Search for the cell housing the specified text and yield its [X, Y] center coordinate. 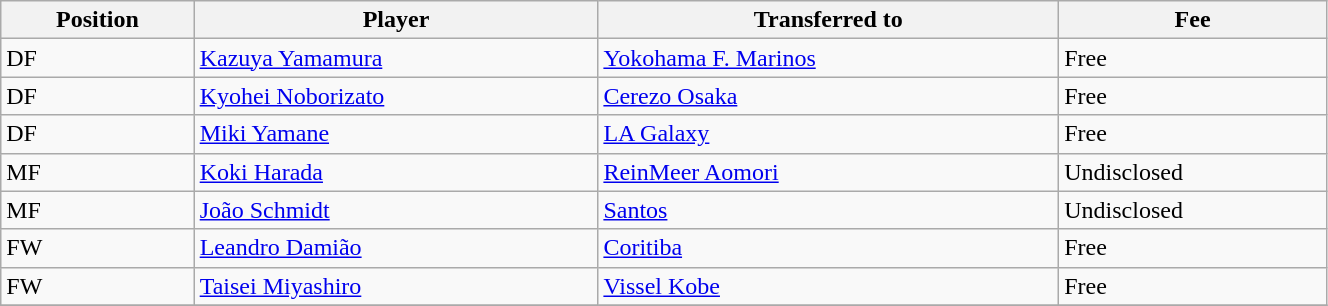
João Schmidt [396, 210]
Koki Harada [396, 172]
Cerezo Osaka [828, 96]
Miki Yamane [396, 134]
Kyohei Noborizato [396, 96]
Vissel Kobe [828, 286]
ReinMeer Aomori [828, 172]
Yokohama F. Marinos [828, 58]
Kazuya Yamamura [396, 58]
Fee [1193, 20]
Transferred to [828, 20]
Santos [828, 210]
Taisei Miyashiro [396, 286]
Leandro Damião [396, 248]
LA Galaxy [828, 134]
Position [98, 20]
Player [396, 20]
Coritiba [828, 248]
